Provide the [x, y] coordinate of the cell's center where the given text is located.  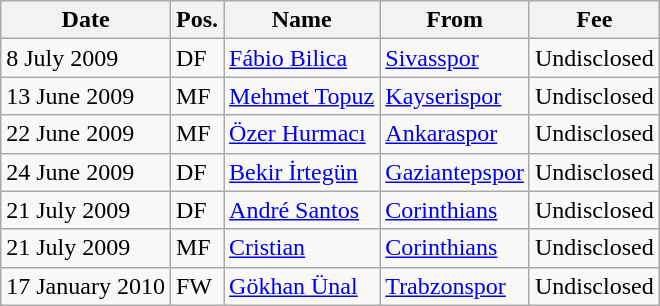
Fábio Bilica [302, 58]
Date [86, 20]
8 July 2009 [86, 58]
Pos. [196, 20]
From [455, 20]
Özer Hurmacı [302, 134]
FW [196, 286]
Cristian [302, 248]
Mehmet Topuz [302, 96]
13 June 2009 [86, 96]
24 June 2009 [86, 172]
Kayserispor [455, 96]
Gaziantepspor [455, 172]
17 January 2010 [86, 286]
Name [302, 20]
Bekir İrtegün [302, 172]
Gökhan Ünal [302, 286]
Fee [594, 20]
André Santos [302, 210]
Ankaraspor [455, 134]
22 June 2009 [86, 134]
Trabzonspor [455, 286]
Sivasspor [455, 58]
